Determine the (X, Y) coordinate at the center of the cell enclosing the given text.  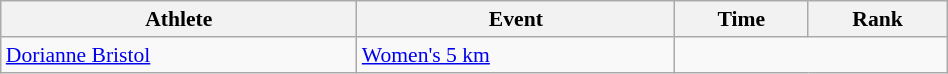
Athlete (179, 19)
Rank (878, 19)
Event (516, 19)
Women's 5 km (516, 55)
Time (742, 19)
Dorianne Bristol (179, 55)
